Pinpoint the cell where the given text exists, returning its (x, y) midpoint coordinate. 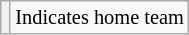
Indicates home team (99, 17)
